Capture the cell that displays the provided text and extract its [x, y] central coordinate. 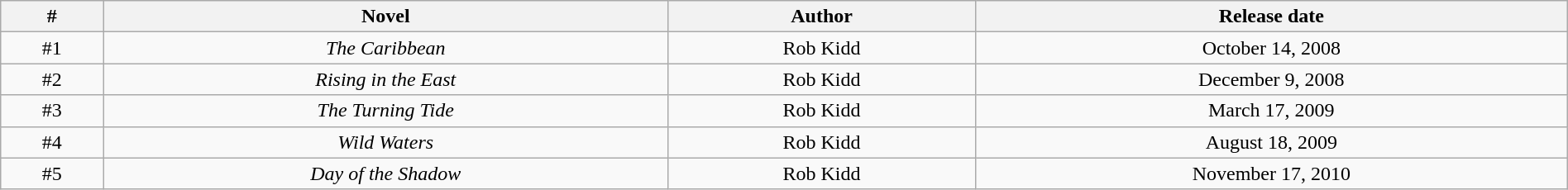
November 17, 2010 [1271, 173]
Day of the Shadow [385, 173]
The Caribbean [385, 48]
August 18, 2009 [1271, 142]
Release date [1271, 17]
The Turning Tide [385, 111]
#5 [52, 173]
#2 [52, 79]
March 17, 2009 [1271, 111]
October 14, 2008 [1271, 48]
# [52, 17]
December 9, 2008 [1271, 79]
Wild Waters [385, 142]
Author [822, 17]
#1 [52, 48]
Novel [385, 17]
#4 [52, 142]
Rising in the East [385, 79]
#3 [52, 111]
